Return the [X, Y] coordinate for the center point of the cell that contains the specified text.  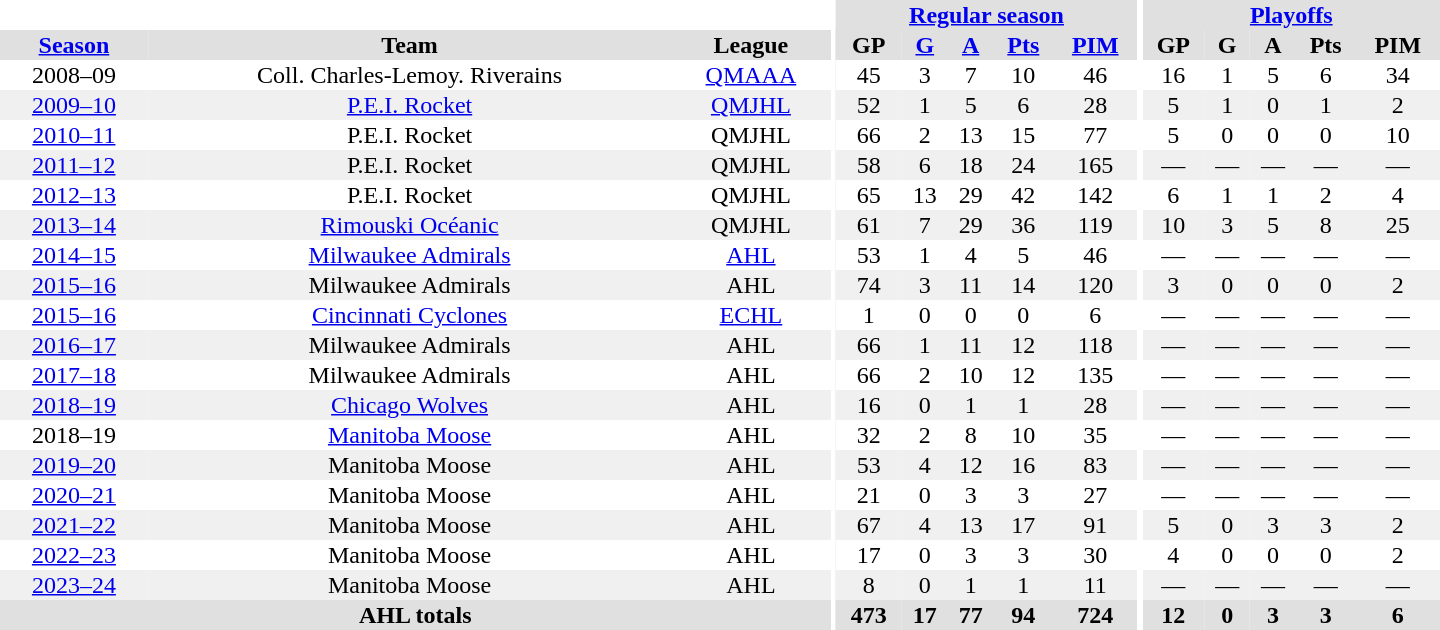
Team [410, 45]
67 [869, 525]
119 [1095, 225]
42 [1024, 195]
32 [869, 435]
15 [1024, 135]
30 [1095, 555]
Chicago Wolves [410, 405]
2016–17 [74, 345]
2021–22 [74, 525]
120 [1095, 285]
Coll. Charles-Lemoy. Riverains [410, 75]
94 [1024, 615]
Playoffs [1292, 15]
52 [869, 105]
724 [1095, 615]
2010–11 [74, 135]
35 [1095, 435]
58 [869, 165]
2017–18 [74, 375]
2012–13 [74, 195]
24 [1024, 165]
Cincinnati Cyclones [410, 315]
118 [1095, 345]
27 [1095, 495]
2014–15 [74, 255]
AHL totals [416, 615]
14 [1024, 285]
Regular season [987, 15]
2008–09 [74, 75]
36 [1024, 225]
21 [869, 495]
45 [869, 75]
2011–12 [74, 165]
2020–21 [74, 495]
2023–24 [74, 585]
25 [1398, 225]
2022–23 [74, 555]
61 [869, 225]
2019–20 [74, 465]
League [750, 45]
Rimouski Océanic [410, 225]
Season [74, 45]
18 [971, 165]
2013–14 [74, 225]
QMAAA [750, 75]
83 [1095, 465]
91 [1095, 525]
ECHL [750, 315]
142 [1095, 195]
135 [1095, 375]
65 [869, 195]
34 [1398, 75]
74 [869, 285]
165 [1095, 165]
2009–10 [74, 105]
473 [869, 615]
